For the text-containing cell, return its midpoint in (x, y) coordinate format. 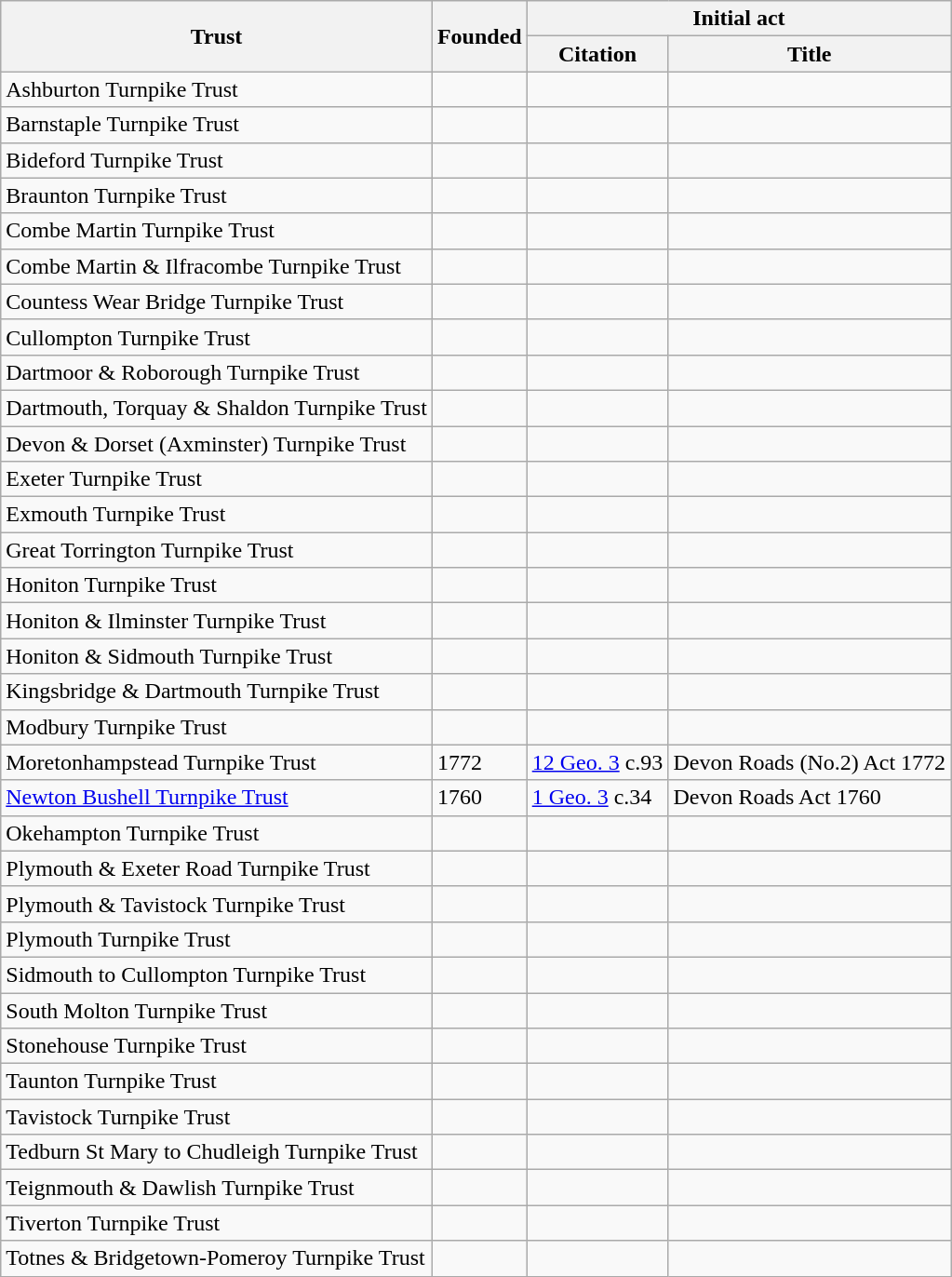
Tiverton Turnpike Trust (217, 1223)
Exmouth Turnpike Trust (217, 515)
Honiton & Sidmouth Turnpike Trust (217, 656)
Taunton Turnpike Trust (217, 1082)
Countess Wear Bridge Turnpike Trust (217, 302)
Title (810, 54)
Initial act (739, 19)
Newton Bushell Turnpike Trust (217, 798)
Founded (479, 36)
Combe Martin Turnpike Trust (217, 231)
Bideford Turnpike Trust (217, 160)
Barnstaple Turnpike Trust (217, 125)
1 Geo. 3 c.34 (597, 798)
Devon Roads (No.2) Act 1772 (810, 762)
Teignmouth & Dawlish Turnpike Trust (217, 1188)
Plymouth & Exeter Road Turnpike Trust (217, 868)
Citation (597, 54)
Kingsbridge & Dartmouth Turnpike Trust (217, 692)
Devon & Dorset (Axminster) Turnpike Trust (217, 444)
Tedburn St Mary to Chudleigh Turnpike Trust (217, 1152)
Okehampton Turnpike Trust (217, 833)
Great Torrington Turnpike Trust (217, 550)
Honiton & Ilminster Turnpike Trust (217, 621)
Sidmouth to Cullompton Turnpike Trust (217, 975)
Trust (217, 36)
Ashburton Turnpike Trust (217, 89)
South Molton Turnpike Trust (217, 1010)
Moretonhampstead Turnpike Trust (217, 762)
Tavistock Turnpike Trust (217, 1117)
Dartmouth, Torquay & Shaldon Turnpike Trust (217, 408)
Honiton Turnpike Trust (217, 585)
Plymouth Turnpike Trust (217, 939)
Devon Roads Act 1760 (810, 798)
Modbury Turnpike Trust (217, 727)
Cullompton Turnpike Trust (217, 337)
Exeter Turnpike Trust (217, 479)
12 Geo. 3 c.93 (597, 762)
Stonehouse Turnpike Trust (217, 1046)
Braunton Turnpike Trust (217, 195)
1772 (479, 762)
1760 (479, 798)
Plymouth & Tavistock Turnpike Trust (217, 904)
Combe Martin & Ilfracombe Turnpike Trust (217, 266)
Dartmoor & Roborough Turnpike Trust (217, 372)
Totnes & Bridgetown-Pomeroy Turnpike Trust (217, 1258)
